Pinpoint the cell where the given text exists, returning its [x, y] midpoint coordinate. 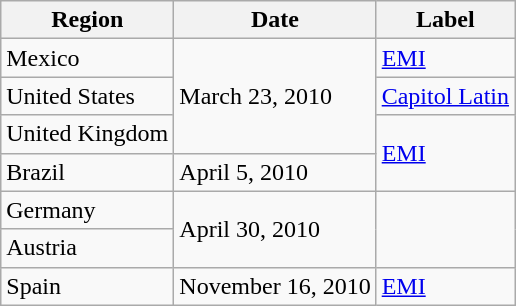
April 30, 2010 [275, 229]
Capitol Latin [445, 96]
April 5, 2010 [275, 172]
November 16, 2010 [275, 286]
United Kingdom [88, 134]
Austria [88, 248]
March 23, 2010 [275, 96]
Germany [88, 210]
United States [88, 96]
Date [275, 20]
Brazil [88, 172]
Label [445, 20]
Region [88, 20]
Mexico [88, 58]
Spain [88, 286]
